Return the (x, y) coordinate for the center point of the cell that contains the specified text.  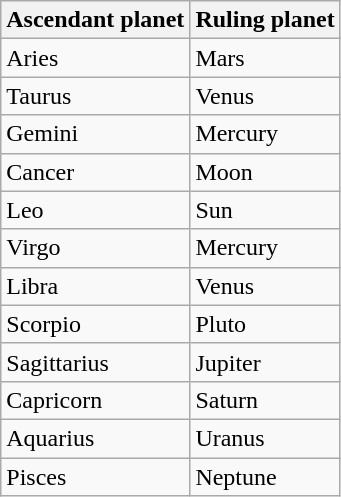
Uranus (265, 438)
Scorpio (96, 324)
Taurus (96, 96)
Capricorn (96, 400)
Gemini (96, 134)
Leo (96, 210)
Neptune (265, 477)
Ascendant planet (96, 20)
Sagittarius (96, 362)
Ruling planet (265, 20)
Jupiter (265, 362)
Aries (96, 58)
Mars (265, 58)
Cancer (96, 172)
Virgo (96, 248)
Sun (265, 210)
Pluto (265, 324)
Pisces (96, 477)
Libra (96, 286)
Aquarius (96, 438)
Saturn (265, 400)
Moon (265, 172)
